Pinpoint the cell where the given text exists, returning its (x, y) midpoint coordinate. 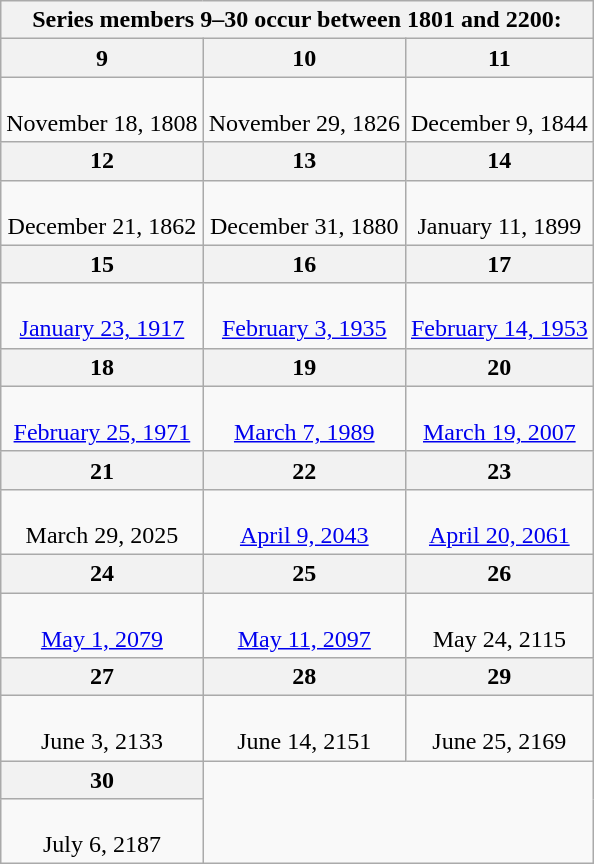
13 (304, 161)
November 29, 1826 (304, 110)
12 (102, 161)
January 11, 1899 (499, 212)
November 18, 1808 (102, 110)
25 (304, 573)
22 (304, 470)
March 7, 1989 (304, 418)
11 (499, 58)
Series members 9–30 occur between 1801 and 2200: (297, 20)
April 9, 2043 (304, 522)
March 29, 2025 (102, 522)
December 31, 1880 (304, 212)
21 (102, 470)
April 20, 2061 (499, 522)
29 (499, 677)
17 (499, 264)
24 (102, 573)
May 1, 2079 (102, 624)
February 14, 1953 (499, 316)
9 (102, 58)
26 (499, 573)
December 21, 1862 (102, 212)
March 19, 2007 (499, 418)
16 (304, 264)
18 (102, 367)
27 (102, 677)
February 25, 1971 (102, 418)
May 11, 2097 (304, 624)
December 9, 1844 (499, 110)
10 (304, 58)
28 (304, 677)
June 3, 2133 (102, 728)
19 (304, 367)
15 (102, 264)
23 (499, 470)
May 24, 2115 (499, 624)
February 3, 1935 (304, 316)
20 (499, 367)
June 25, 2169 (499, 728)
July 6, 2187 (102, 832)
14 (499, 161)
January 23, 1917 (102, 316)
30 (102, 780)
June 14, 2151 (304, 728)
